Capture the cell that displays the provided text and extract its [x, y] central coordinate. 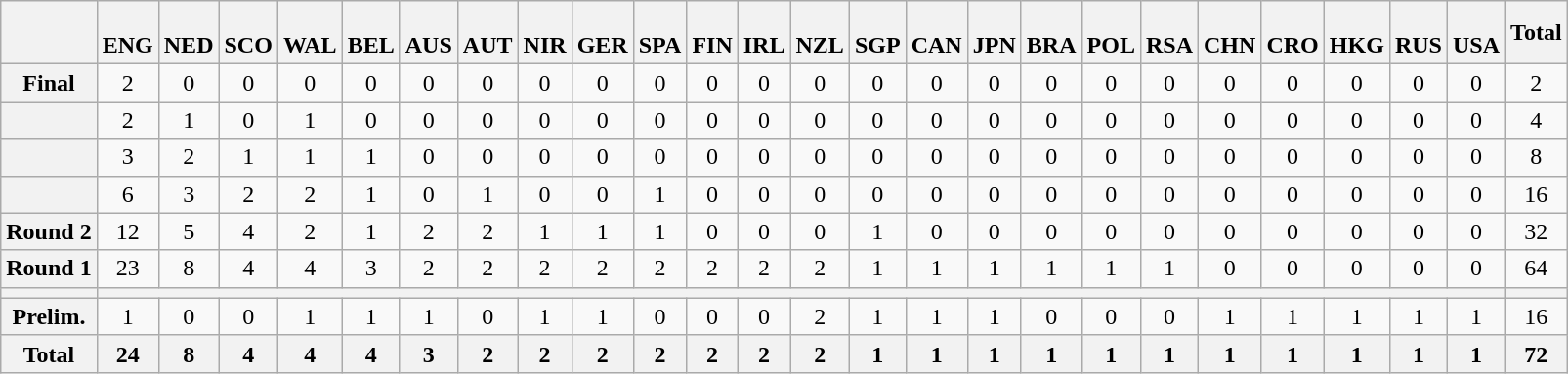
Prelim. [49, 316]
ENG [127, 33]
RUS [1419, 33]
SCO [248, 33]
Round 2 [49, 231]
Round 1 [49, 269]
BEL [371, 33]
CRO [1293, 33]
6 [127, 194]
NIR [545, 33]
AUS [428, 33]
NZL [820, 33]
IRL [764, 33]
HKG [1356, 33]
POL [1111, 33]
32 [1537, 231]
USA [1475, 33]
SGP [877, 33]
BRA [1051, 33]
NED [189, 33]
JPN [995, 33]
72 [1537, 353]
CAN [936, 33]
24 [127, 353]
AUT [487, 33]
64 [1537, 269]
WAL [310, 33]
SPA [660, 33]
Final [49, 83]
CHN [1230, 33]
RSA [1168, 33]
12 [127, 231]
23 [127, 269]
FIN [712, 33]
GER [602, 33]
5 [189, 231]
